Find where the given text appears and provide that cell's center as (x, y) coordinate. 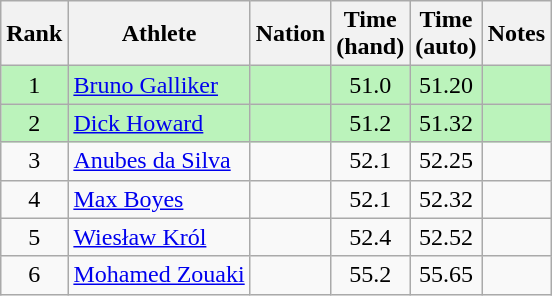
Bruno Galliker (159, 85)
51.2 (370, 123)
Wiesław Król (159, 237)
Dick Howard (159, 123)
52.25 (446, 161)
Rank (34, 34)
6 (34, 275)
Time(hand) (370, 34)
Anubes da Silva (159, 161)
1 (34, 85)
Athlete (159, 34)
55.2 (370, 275)
52.52 (446, 237)
51.32 (446, 123)
51.20 (446, 85)
52.32 (446, 199)
Time(auto) (446, 34)
Mohamed Zouaki (159, 275)
3 (34, 161)
52.4 (370, 237)
5 (34, 237)
Notes (516, 34)
Max Boyes (159, 199)
55.65 (446, 275)
4 (34, 199)
2 (34, 123)
51.0 (370, 85)
Nation (290, 34)
